Scan for the cell matching the given text and deliver its [x, y] coordinate at center. 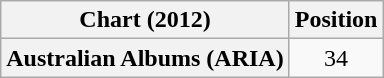
34 [336, 58]
Australian Albums (ARIA) [145, 58]
Chart (2012) [145, 20]
Position [336, 20]
